Return [x, y] of the center of cell containing provided text 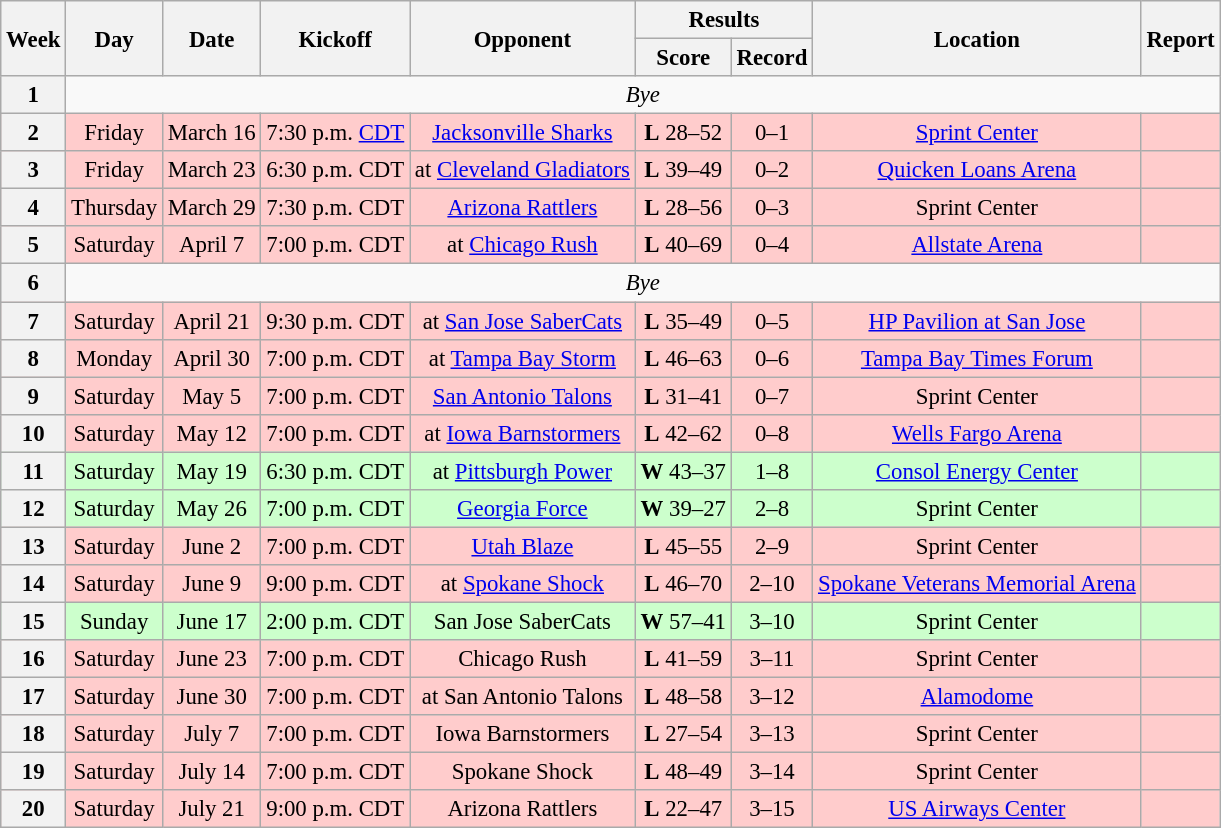
17 [34, 697]
US Airways Center [977, 809]
Allstate Arena [977, 245]
June 2 [212, 546]
Report [1180, 38]
March 23 [212, 170]
at Chicago Rush [523, 245]
at Spokane Shock [523, 584]
July 14 [212, 772]
12 [34, 509]
3–10 [772, 621]
Location [977, 38]
0–3 [772, 208]
0–7 [772, 396]
L 48–49 [683, 772]
0–2 [772, 170]
0–5 [772, 321]
W 43–37 [683, 471]
April 21 [212, 321]
2–9 [772, 546]
L 48–58 [683, 697]
1–8 [772, 471]
Georgia Force [523, 509]
Date [212, 38]
Tampa Bay Times Forum [977, 358]
3–14 [772, 772]
Wells Fargo Arena [977, 433]
L 40–69 [683, 245]
June 17 [212, 621]
June 9 [212, 584]
July 7 [212, 734]
at Cleveland Gladiators [523, 170]
Week [34, 38]
6 [34, 283]
3–15 [772, 809]
0–4 [772, 245]
20 [34, 809]
June 23 [212, 659]
at San Jose SaberCats [523, 321]
W 39–27 [683, 509]
March 29 [212, 208]
2–8 [772, 509]
April 7 [212, 245]
May 5 [212, 396]
2:00 p.m. CDT [336, 621]
2–10 [772, 584]
Quicken Loans Arena [977, 170]
11 [34, 471]
Spokane Veterans Memorial Arena [977, 584]
San Jose SaberCats [523, 621]
L 28–52 [683, 133]
L 46–70 [683, 584]
Sunday [114, 621]
at Iowa Barnstormers [523, 433]
19 [34, 772]
3–12 [772, 697]
13 [34, 546]
16 [34, 659]
L 22–47 [683, 809]
7 [34, 321]
L 28–56 [683, 208]
Score [683, 58]
San Antonio Talons [523, 396]
L 31–41 [683, 396]
14 [34, 584]
L 27–54 [683, 734]
3–11 [772, 659]
0–8 [772, 433]
Spokane Shock [523, 772]
L 42–62 [683, 433]
Iowa Barnstormers [523, 734]
W 57–41 [683, 621]
Alamodome [977, 697]
L 46–63 [683, 358]
Jacksonville Sharks [523, 133]
May 26 [212, 509]
Chicago Rush [523, 659]
at San Antonio Talons [523, 697]
May 12 [212, 433]
L 39–49 [683, 170]
5 [34, 245]
3 [34, 170]
May 19 [212, 471]
Thursday [114, 208]
3–13 [772, 734]
Utah Blaze [523, 546]
9:30 p.m. CDT [336, 321]
Monday [114, 358]
Kickoff [336, 38]
L 35–49 [683, 321]
L 45–55 [683, 546]
4 [34, 208]
Day [114, 38]
at Tampa Bay Storm [523, 358]
at Pittsburgh Power [523, 471]
1 [34, 95]
0–6 [772, 358]
April 30 [212, 358]
18 [34, 734]
Record [772, 58]
July 21 [212, 809]
10 [34, 433]
9 [34, 396]
Consol Energy Center [977, 471]
15 [34, 621]
June 30 [212, 697]
L 41–59 [683, 659]
March 16 [212, 133]
8 [34, 358]
HP Pavilion at San Jose [977, 321]
0–1 [772, 133]
Opponent [523, 38]
2 [34, 133]
Results [724, 20]
